Find where the given text appears and provide that cell's center as [x, y] coordinate. 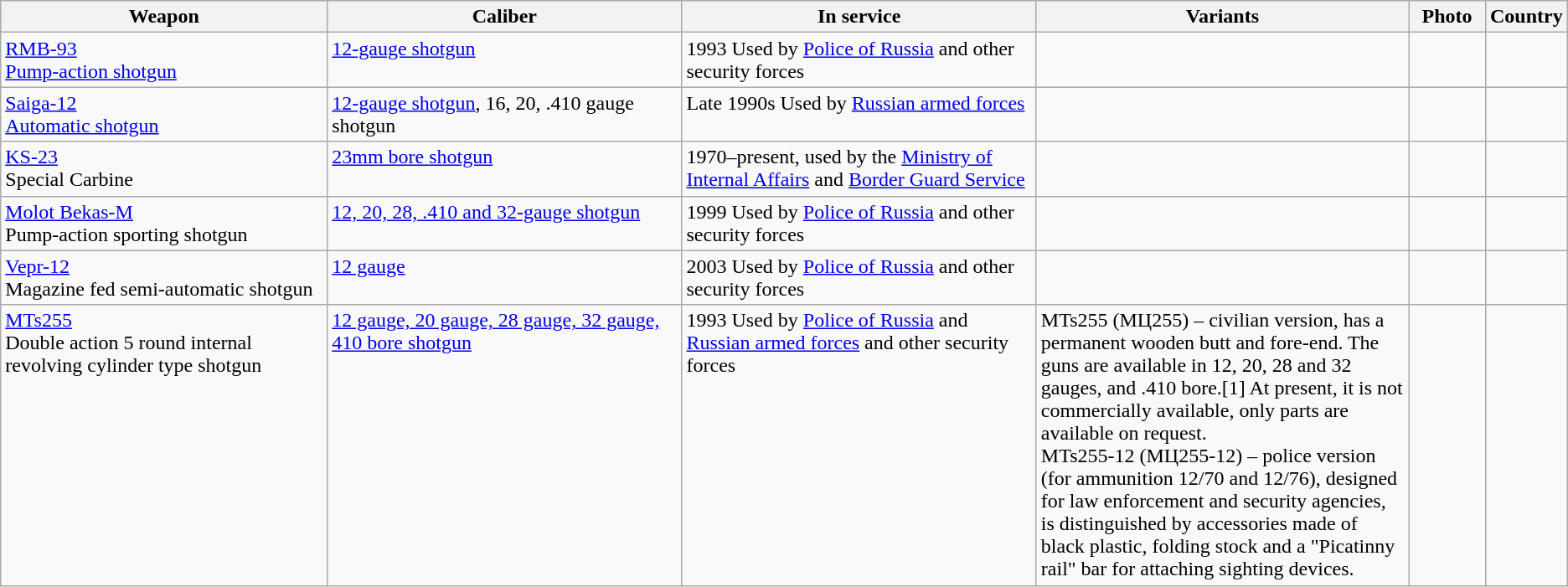
12, 20, 28, .410 and 32-gauge shotgun [504, 223]
12-gauge shotgun [504, 60]
1999 Used by Police of Russia and other security forces [859, 223]
12 gauge, 20 gauge, 28 gauge, 32 gauge, 410 bore shotgun [504, 445]
RMB-93Pump-action shotgun [164, 60]
In service [859, 17]
12 gauge [504, 278]
1993 Used by Police of Russia and Russian armed forces and other security forces [859, 445]
23mm bore shotgun [504, 169]
12-gauge shotgun, 16, 20, .410 gauge shotgun [504, 114]
MTs255Double action 5 round internal revolving cylinder type shotgun [164, 445]
2003 Used by Police of Russia and other security forces [859, 278]
Saiga-12Automatic shotgun [164, 114]
Vepr-12Magazine fed semi-automatic shotgun [164, 278]
Weapon [164, 17]
1993 Used by Police of Russia and other security forces [859, 60]
Late 1990s Used by Russian armed forces [859, 114]
Molot Bekas-MPump-action sporting shotgun [164, 223]
1970–present, used by the Ministry of Internal Affairs and Border Guard Service [859, 169]
Caliber [504, 17]
Photo [1447, 17]
Country [1526, 17]
Variants [1222, 17]
KS-23Special Carbine [164, 169]
